Find where the given text appears and provide that cell's center as [x, y] coordinate. 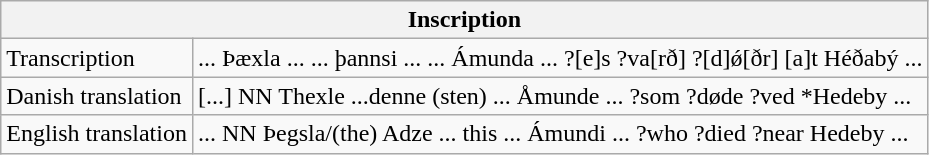
[...] NN Thexle ...denne (sten) ... Åmunde ... ?som ?døde ?ved *Hedeby ... [560, 96]
... Þæxla ... ... þannsi ... ... Ámunda ... ?[e]s ?va[rð] ?[d]ǿ[ðr] [a]t Héðabý ... [560, 58]
... NN Þegsla/(the) Adze ... this ... Ámundi ... ?who ?died ?near Hedeby ... [560, 134]
Transcription [97, 58]
Inscription [464, 20]
Danish translation [97, 96]
English translation [97, 134]
